Locate the cell with the specified text and output its [X, Y] center coordinate. 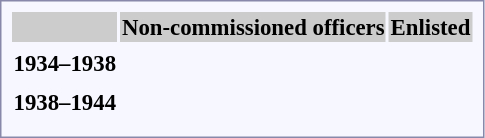
Enlisted [430, 27]
Non-commissioned officers [254, 27]
1938–1944 [65, 102]
1934–1938 [65, 63]
